Return [X, Y] of the center of cell containing provided text 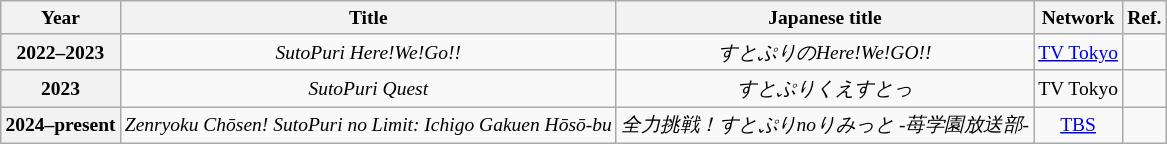
SutoPuri Quest [368, 88]
SutoPuri Here!We!Go!! [368, 52]
2024–present [60, 125]
Japanese title [824, 18]
2022–2023 [60, 52]
2023 [60, 88]
すとぷりのHere!We!GO!! [824, 52]
すとぷりくえすとっ [824, 88]
Year [60, 18]
Network [1078, 18]
Zenryoku Chōsen! SutoPuri no Limit: Ichigo Gakuen Hōsō-bu [368, 125]
Title [368, 18]
TBS [1078, 125]
Ref. [1144, 18]
全力挑戦！すとぷりnoりみっと -苺学園放送部- [824, 125]
